For the text-containing cell, return its midpoint in [x, y] coordinate format. 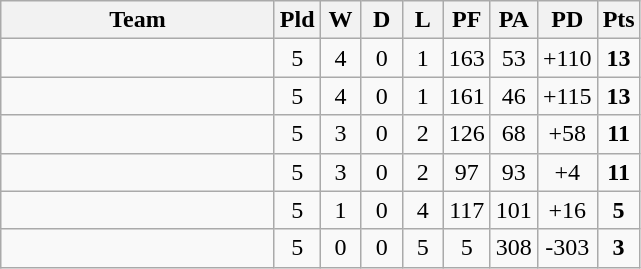
+58 [567, 134]
308 [514, 248]
-303 [567, 248]
68 [514, 134]
117 [466, 210]
Pts [618, 20]
46 [514, 96]
+16 [567, 210]
PD [567, 20]
L [422, 20]
PF [466, 20]
+115 [567, 96]
53 [514, 58]
D [382, 20]
+4 [567, 172]
W [340, 20]
Team [138, 20]
101 [514, 210]
PA [514, 20]
Pld [297, 20]
161 [466, 96]
126 [466, 134]
163 [466, 58]
+110 [567, 58]
93 [514, 172]
97 [466, 172]
